For the text-containing cell, return its midpoint in [x, y] coordinate format. 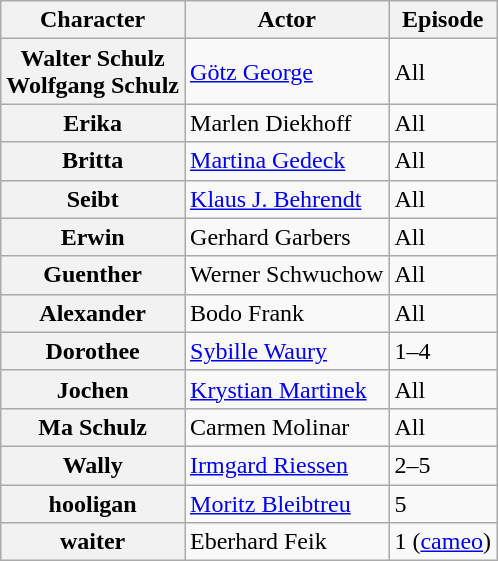
Erika [93, 123]
Sybille Waury [287, 351]
Martina Gedeck [287, 161]
Irmgard Riessen [287, 465]
Character [93, 20]
Episode [443, 20]
Dorothee [93, 351]
Klaus J. Behrendt [287, 199]
Werner Schwuchow [287, 275]
Erwin [93, 237]
Gerhard Garbers [287, 237]
5 [443, 503]
Bodo Frank [287, 313]
Jochen [93, 389]
Wally [93, 465]
Götz George [287, 72]
Alexander [93, 313]
Krystian Martinek [287, 389]
waiter [93, 542]
Walter Schulz Wolfgang Schulz [93, 72]
Actor [287, 20]
1–4 [443, 351]
Ma Schulz [93, 427]
1 (cameo) [443, 542]
Eberhard Feik [287, 542]
Carmen Molinar [287, 427]
Marlen Diekhoff [287, 123]
hooligan [93, 503]
Guenther [93, 275]
2–5 [443, 465]
Moritz Bleibtreu [287, 503]
Seibt [93, 199]
Britta [93, 161]
